Capture the cell that displays the provided text and extract its (x, y) central coordinate. 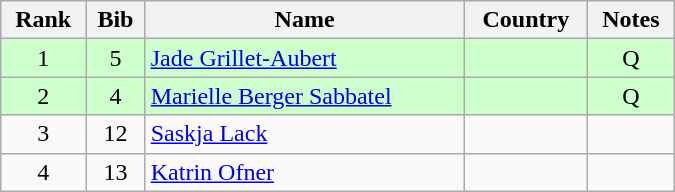
3 (44, 134)
Bib (116, 20)
1 (44, 58)
5 (116, 58)
12 (116, 134)
Saskja Lack (304, 134)
Jade Grillet-Aubert (304, 58)
Rank (44, 20)
2 (44, 96)
Marielle Berger Sabbatel (304, 96)
Notes (632, 20)
Katrin Ofner (304, 172)
Country (526, 20)
13 (116, 172)
Name (304, 20)
